Return the (X, Y) coordinate for the center point of the cell that contains the specified text.  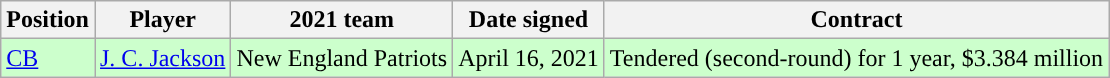
2021 team (342, 20)
April 16, 2021 (529, 58)
CB (48, 58)
Contract (856, 20)
J. C. Jackson (162, 58)
Position (48, 20)
New England Patriots (342, 58)
Tendered (second-round) for 1 year, $3.384 million (856, 58)
Date signed (529, 20)
Player (162, 20)
